Locate the cell with the specified text and output its (X, Y) center coordinate. 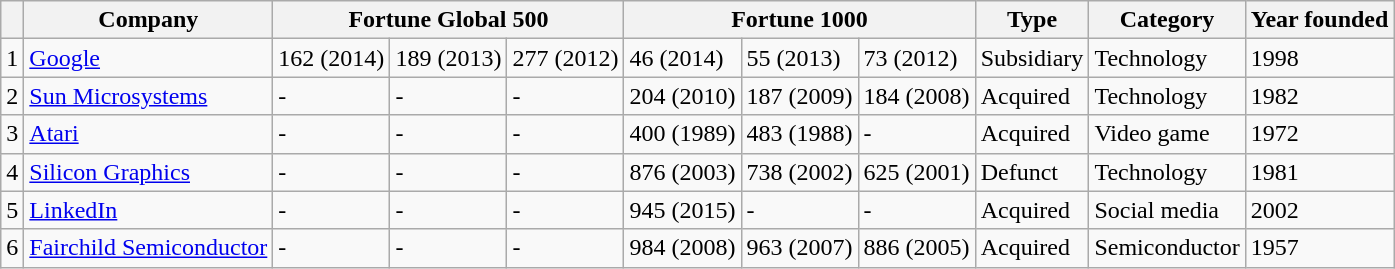
963 (2007) (800, 248)
Fairchild Semiconductor (148, 248)
Type (1032, 20)
Company (148, 20)
187 (2009) (800, 96)
876 (2003) (682, 172)
Sun Microsystems (148, 96)
4 (12, 172)
2 (12, 96)
Fortune Global 500 (448, 20)
1998 (1320, 58)
Year founded (1320, 20)
400 (1989) (682, 134)
Atari (148, 134)
1982 (1320, 96)
Semiconductor (1167, 248)
Fortune 1000 (800, 20)
Google (148, 58)
46 (2014) (682, 58)
Category (1167, 20)
277 (2012) (566, 58)
1957 (1320, 248)
3 (12, 134)
1981 (1320, 172)
Subsidiary (1032, 58)
Silicon Graphics (148, 172)
886 (2005) (916, 248)
984 (2008) (682, 248)
2002 (1320, 210)
Social media (1167, 210)
5 (12, 210)
738 (2002) (800, 172)
73 (2012) (916, 58)
483 (1988) (800, 134)
189 (2013) (448, 58)
LinkedIn (148, 210)
55 (2013) (800, 58)
6 (12, 248)
625 (2001) (916, 172)
945 (2015) (682, 210)
204 (2010) (682, 96)
Defunct (1032, 172)
162 (2014) (332, 58)
Video game (1167, 134)
184 (2008) (916, 96)
1 (12, 58)
1972 (1320, 134)
